Scan for the cell matching the given text and deliver its [X, Y] coordinate at center. 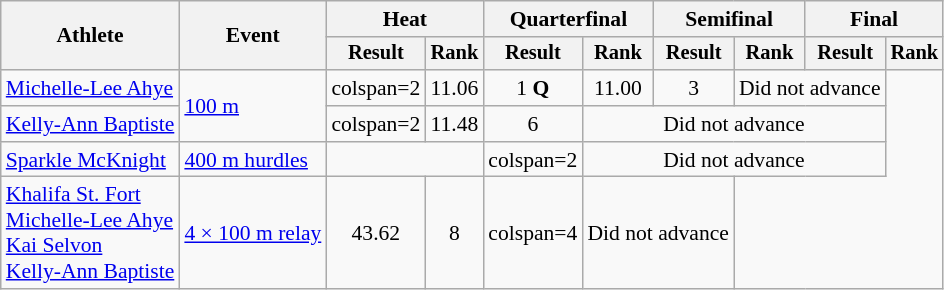
Event [252, 36]
Kelly-Ann Baptiste [90, 124]
3 [693, 88]
1 Q [532, 88]
8 [454, 233]
colspan=4 [532, 233]
6 [532, 124]
Semifinal [728, 19]
100 m [252, 106]
Khalifa St. FortMichelle-Lee AhyeKai SelvonKelly-Ann Baptiste [90, 233]
Athlete [90, 36]
11.48 [454, 124]
43.62 [376, 233]
400 m hurdles [252, 160]
Sparkle McKnight [90, 160]
Final [874, 19]
Michelle-Lee Ahye [90, 88]
11.06 [454, 88]
11.00 [618, 88]
Quarterfinal [568, 19]
Heat [404, 19]
4 × 100 m relay [252, 233]
